Capture the cell that displays the provided text and extract its (x, y) central coordinate. 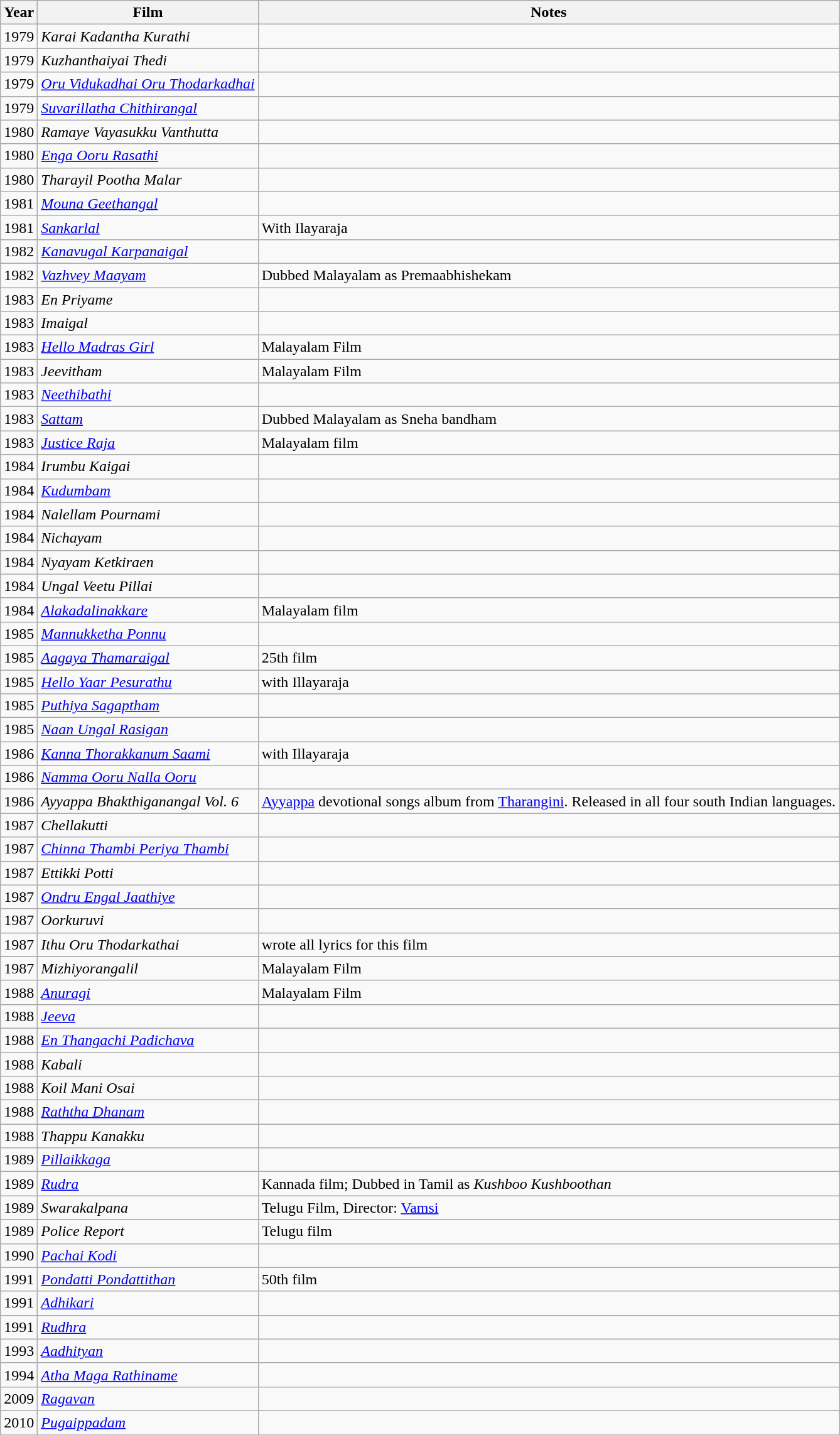
Jeevitham (148, 371)
Pondatti Pondattithan (148, 1279)
Aadhityan (148, 1351)
Adhikari (148, 1303)
Puthiya Sagaptham (148, 706)
Atha Maga Rathiname (148, 1375)
Oorkuruvi (148, 921)
Pillaikkaga (148, 1160)
Ondru Engal Jaathiye (148, 897)
1990 (19, 1255)
Alakadalinakkare (148, 610)
Telugu Film, Director: Vamsi (549, 1208)
Koil Mani Osai (148, 1088)
wrote all lyrics for this film (549, 945)
Mannukketha Ponnu (148, 634)
Kabali (148, 1064)
50th film (549, 1279)
Neethibathi (148, 395)
En Priyame (148, 300)
Ayyappa Bhakthiganangal Vol. 6 (148, 801)
Film (148, 13)
Telugu film (549, 1232)
2009 (19, 1399)
Anuragi (148, 992)
Imaigal (148, 323)
Chellakutti (148, 825)
Thappu Kanakku (148, 1136)
Raththa Dhanam (148, 1112)
Naan Ungal Rasigan (148, 730)
Ramaye Vayasukku Vanthutta (148, 132)
Pugaippadam (148, 1422)
Ettikki Potti (148, 873)
Ungal Veetu Pillai (148, 586)
Mouna Geethangal (148, 203)
Notes (549, 13)
Mizhiyorangalil (148, 968)
Justice Raja (148, 443)
Ithu Oru Thodarkathai (148, 945)
Chinna Thambi Periya Thambi (148, 849)
Irumbu Kaigai (148, 467)
Year (19, 13)
Rudhra (148, 1327)
Kanna Thorakkanum Saami (148, 754)
Kuzhanthaiyai Thedi (148, 60)
Dubbed Malayalam as Premaabhishekam (549, 275)
Ayyappa devotional songs album from Tharangini. Released in all four south Indian languages. (549, 801)
Suvarillatha Chithirangal (148, 108)
Nalellam Pournami (148, 514)
25th film (549, 658)
Dubbed Malayalam as Sneha bandham (549, 419)
Aagaya Thamaraigal (148, 658)
Pachai Kodi (148, 1255)
Enga Ooru Rasathi (148, 156)
2010 (19, 1422)
Tharayil Pootha Malar (148, 180)
Oru Vidukadhai Oru Thodarkadhai (148, 84)
Ragavan (148, 1399)
Sankarlal (148, 227)
Karai Kadantha Kurathi (148, 36)
Vazhvey Maayam (148, 275)
1994 (19, 1375)
Jeeva (148, 1016)
Hello Madras Girl (148, 347)
With Ilayaraja (549, 227)
En Thangachi Padichava (148, 1040)
1993 (19, 1351)
Rudra (148, 1184)
Nyayam Ketkiraen (148, 562)
Kannada film; Dubbed in Tamil as Kushboo Kushboothan (549, 1184)
Kudumbam (148, 490)
Namma Ooru Nalla Ooru (148, 777)
Hello Yaar Pesurathu (148, 681)
Nichayam (148, 538)
Police Report (148, 1232)
Sattam (148, 419)
Kanavugal Karpanaigal (148, 251)
Swarakalpana (148, 1208)
